From the cell containing the given text, extract its center point as [x, y] coordinate. 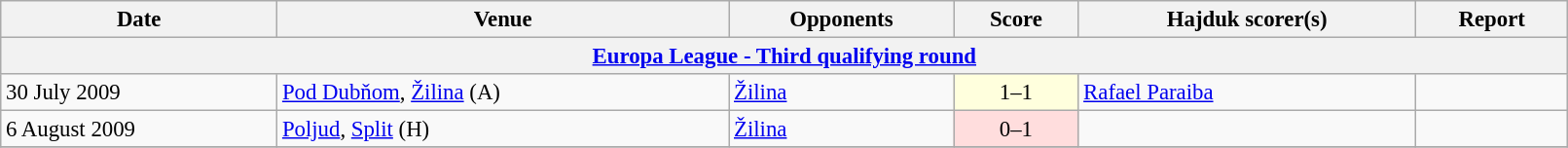
Score [1016, 19]
Date [139, 19]
Report [1492, 19]
Hajduk scorer(s) [1248, 19]
0–1 [1016, 129]
30 July 2009 [139, 92]
6 August 2009 [139, 129]
Rafael Paraiba [1248, 92]
Venue [503, 19]
Europa League - Third qualifying round [784, 56]
Pod Dubňom, Žilina (A) [503, 92]
Opponents [841, 19]
1–1 [1016, 92]
Poljud, Split (H) [503, 129]
